Return [X, Y] of the center of cell containing provided text 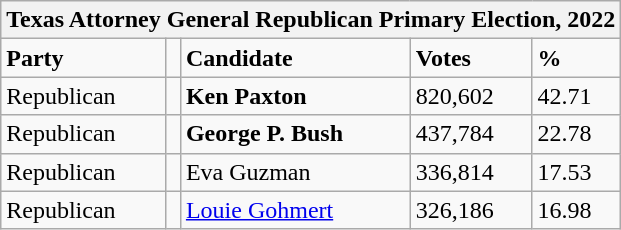
336,814 [471, 172]
Louie Gohmert [295, 210]
437,784 [471, 134]
820,602 [471, 96]
George P. Bush [295, 134]
Candidate [295, 58]
Ken Paxton [295, 96]
42.71 [576, 96]
Votes [471, 58]
16.98 [576, 210]
Eva Guzman [295, 172]
Party [84, 58]
326,186 [471, 210]
17.53 [576, 172]
22.78 [576, 134]
% [576, 58]
Texas Attorney General Republican Primary Election, 2022 [311, 20]
